For the text-containing cell, return its midpoint in (X, Y) coordinate format. 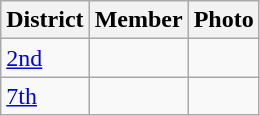
7th (45, 96)
2nd (45, 58)
Member (138, 20)
Photo (224, 20)
District (45, 20)
